Detect which cell encompasses the target text, then output its (X, Y) center coordinate. 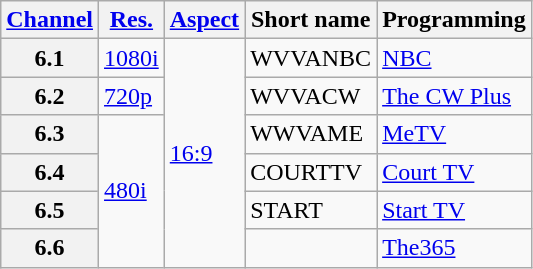
720p (132, 96)
16:9 (204, 153)
6.6 (50, 248)
The365 (454, 248)
1080i (132, 58)
480i (132, 191)
Channel (50, 20)
Programming (454, 20)
Start TV (454, 210)
6.4 (50, 172)
6.2 (50, 96)
NBC (454, 58)
Res. (132, 20)
COURTTV (311, 172)
Court TV (454, 172)
MeTV (454, 134)
Aspect (204, 20)
WVVANBC (311, 58)
6.5 (50, 210)
6.3 (50, 134)
The CW Plus (454, 96)
WVVACW (311, 96)
Short name (311, 20)
WWVAME (311, 134)
6.1 (50, 58)
START (311, 210)
